Return the (x, y) coordinate for the center point of the cell that contains the specified text.  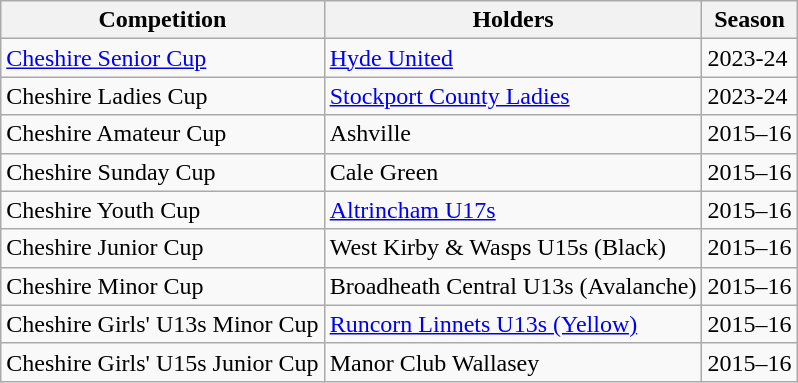
Season (750, 20)
West Kirby & Wasps U15s (Black) (513, 248)
Cheshire Youth Cup (162, 210)
Cale Green (513, 172)
Holders (513, 20)
Cheshire Amateur Cup (162, 134)
Hyde United (513, 58)
Cheshire Junior Cup (162, 248)
Manor Club Wallasey (513, 362)
Competition (162, 20)
Stockport County Ladies (513, 96)
Broadheath Central U13s (Avalanche) (513, 286)
Cheshire Senior Cup (162, 58)
Cheshire Ladies Cup (162, 96)
Cheshire Girls' U13s Minor Cup (162, 324)
Altrincham U17s (513, 210)
Ashville (513, 134)
Cheshire Girls' U15s Junior Cup (162, 362)
Cheshire Sunday Cup (162, 172)
Runcorn Linnets U13s (Yellow) (513, 324)
Cheshire Minor Cup (162, 286)
